Find where the given text appears and provide that cell's center as [x, y] coordinate. 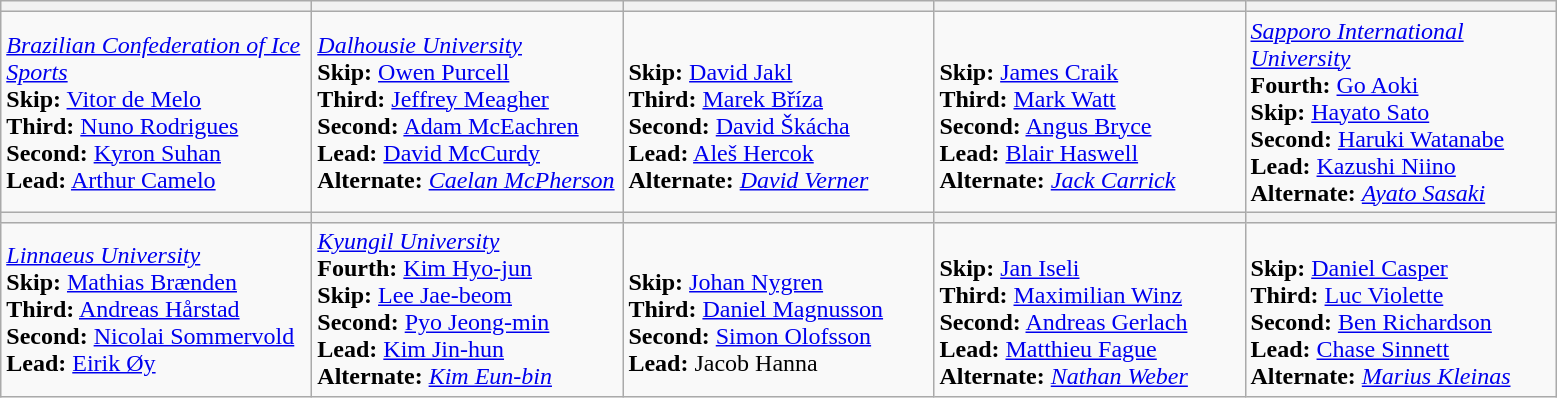
Linnaeus UniversitySkip: Mathias Brænden Third: Andreas Hårstad Second: Nicolai Sommervold Lead: Eirik Øy [156, 310]
Skip: David Jakl Third: Marek Bříza Second: David Škácha Lead: Aleš Hercok Alternate: David Verner [778, 112]
Skip: Daniel Casper Third: Luc Violette Second: Ben Richardson Lead: Chase Sinnett Alternate: Marius Kleinas [1400, 310]
Sapporo International UniversityFourth: Go Aoki Skip: Hayato Sato Second: Haruki Watanabe Lead: Kazushi Niino Alternate: Ayato Sasaki [1400, 112]
Dalhousie UniversitySkip: Owen Purcell Third: Jeffrey Meagher Second: Adam McEachren Lead: David McCurdy Alternate: Caelan McPherson [468, 112]
Brazilian Confederation of Ice SportsSkip: Vitor de Melo Third: Nuno Rodrigues Second: Kyron Suhan Lead: Arthur Camelo [156, 112]
Skip: Jan Iseli Third: Maximilian Winz Second: Andreas Gerlach Lead: Matthieu Fague Alternate: Nathan Weber [1090, 310]
Skip: James Craik Third: Mark Watt Second: Angus Bryce Lead: Blair Haswell Alternate: Jack Carrick [1090, 112]
Skip: Johan Nygren Third: Daniel Magnusson Second: Simon Olofsson Lead: Jacob Hanna [778, 310]
Kyungil UniversityFourth: Kim Hyo-jun Skip: Lee Jae-beom Second: Pyo Jeong-min Lead: Kim Jin-hun Alternate: Kim Eun-bin [468, 310]
